Pinpoint the cell where the given text exists, returning its [X, Y] midpoint coordinate. 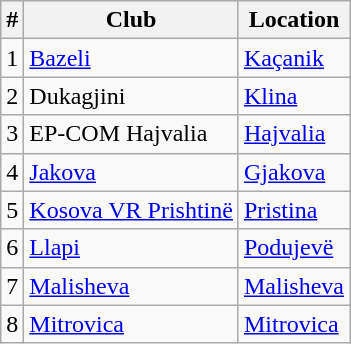
8 [12, 324]
Bazeli [132, 58]
Club [132, 20]
Llapi [132, 248]
Location [294, 20]
5 [12, 210]
2 [12, 96]
Kosova VR Prishtinë [132, 210]
7 [12, 286]
3 [12, 134]
Kaçanik [294, 58]
Klina [294, 96]
Pristina [294, 210]
# [12, 20]
Gjakova [294, 172]
1 [12, 58]
Jakova [132, 172]
Hajvalia [294, 134]
6 [12, 248]
Dukagjini [132, 96]
Podujevë [294, 248]
4 [12, 172]
EP-COM Hajvalia [132, 134]
